Determine the (X, Y) coordinate at the center of the cell enclosing the given text.  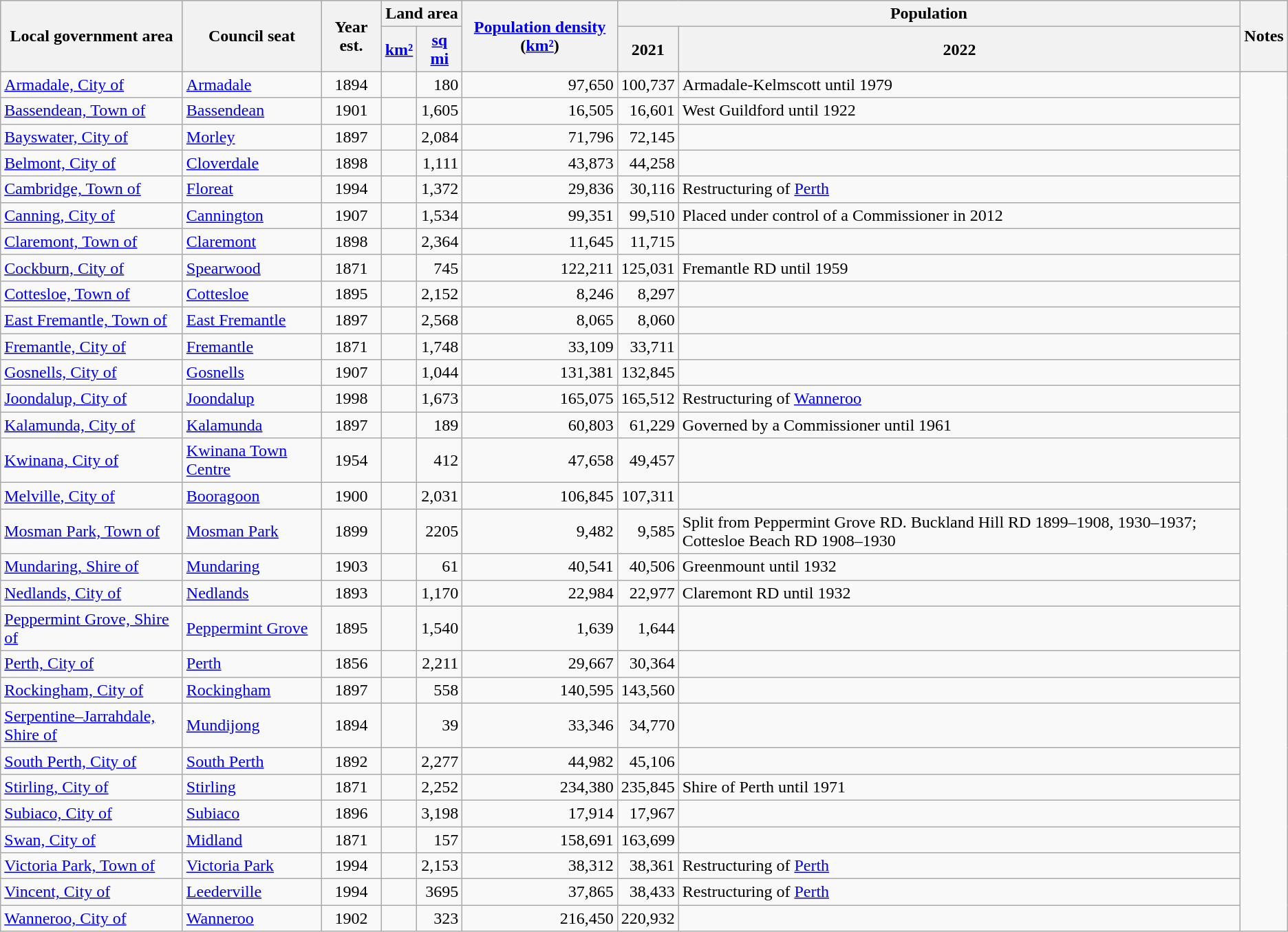
Swan, City of (92, 840)
Population (929, 14)
Spearwood (252, 268)
17,967 (648, 813)
38,361 (648, 866)
Belmont, City of (92, 163)
71,796 (539, 137)
44,982 (539, 761)
1,644 (648, 629)
29,836 (539, 189)
2,152 (440, 294)
Leederville (252, 892)
163,699 (648, 840)
Fremantle RD until 1959 (959, 268)
sq mi (440, 50)
1954 (352, 461)
Joondalup (252, 399)
9,482 (539, 531)
East Fremantle, Town of (92, 320)
38,433 (648, 892)
8,297 (648, 294)
Mundaring (252, 567)
1901 (352, 111)
Rockingham (252, 690)
1,170 (440, 593)
125,031 (648, 268)
Vincent, City of (92, 892)
Perth (252, 664)
34,770 (648, 725)
2,153 (440, 866)
Cottesloe, Town of (92, 294)
2,568 (440, 320)
157 (440, 840)
Kalamunda, City of (92, 425)
Perth, City of (92, 664)
8,060 (648, 320)
235,845 (648, 787)
45,106 (648, 761)
33,346 (539, 725)
1,540 (440, 629)
49,457 (648, 461)
106,845 (539, 496)
1,639 (539, 629)
165,512 (648, 399)
131,381 (539, 373)
Mundijong (252, 725)
Morley (252, 137)
Notes (1265, 36)
Kwinana, City of (92, 461)
100,737 (648, 85)
2,252 (440, 787)
132,845 (648, 373)
Gosnells (252, 373)
Wanneroo, City of (92, 918)
22,984 (539, 593)
Placed under control of a Commissioner in 2012 (959, 215)
Rockingham, City of (92, 690)
323 (440, 918)
Armadale (252, 85)
2022 (959, 50)
Land area (422, 14)
Melville, City of (92, 496)
Kalamunda (252, 425)
158,691 (539, 840)
Gosnells, City of (92, 373)
2,211 (440, 664)
1998 (352, 399)
South Perth (252, 761)
33,109 (539, 346)
Peppermint Grove, Shire of (92, 629)
40,506 (648, 567)
1,111 (440, 163)
1,372 (440, 189)
33,711 (648, 346)
61 (440, 567)
West Guildford until 1922 (959, 111)
1903 (352, 567)
Floreat (252, 189)
Fremantle, City of (92, 346)
Council seat (252, 36)
South Perth, City of (92, 761)
Subiaco (252, 813)
216,450 (539, 918)
East Fremantle (252, 320)
Cockburn, City of (92, 268)
122,211 (539, 268)
38,312 (539, 866)
2,277 (440, 761)
Armadale, City of (92, 85)
140,595 (539, 690)
1902 (352, 918)
189 (440, 425)
2205 (440, 531)
22,977 (648, 593)
558 (440, 690)
16,505 (539, 111)
Canning, City of (92, 215)
Victoria Park (252, 866)
17,914 (539, 813)
2,084 (440, 137)
1,748 (440, 346)
Local government area (92, 36)
Restructuring of Wanneroo (959, 399)
1892 (352, 761)
99,351 (539, 215)
Cloverdale (252, 163)
60,803 (539, 425)
Cannington (252, 215)
165,075 (539, 399)
220,932 (648, 918)
km² (399, 50)
30,116 (648, 189)
1,044 (440, 373)
Midland (252, 840)
61,229 (648, 425)
1900 (352, 496)
40,541 (539, 567)
72,145 (648, 137)
Mosman Park, Town of (92, 531)
Shire of Perth until 1971 (959, 787)
44,258 (648, 163)
43,873 (539, 163)
412 (440, 461)
1893 (352, 593)
Subiaco, City of (92, 813)
Kwinana Town Centre (252, 461)
30,364 (648, 664)
37,865 (539, 892)
2,364 (440, 241)
39 (440, 725)
Fremantle (252, 346)
Stirling, City of (92, 787)
Cambridge, Town of (92, 189)
Mundaring, Shire of (92, 567)
Greenmount until 1932 (959, 567)
Bayswater, City of (92, 137)
2021 (648, 50)
Nedlands (252, 593)
3,198 (440, 813)
1896 (352, 813)
Mosman Park (252, 531)
1899 (352, 531)
Booragoon (252, 496)
16,601 (648, 111)
1856 (352, 664)
Claremont (252, 241)
180 (440, 85)
9,585 (648, 531)
Serpentine–Jarrahdale, Shire of (92, 725)
Governed by a Commissioner until 1961 (959, 425)
Bassendean (252, 111)
Joondalup, City of (92, 399)
Claremont RD until 1932 (959, 593)
11,715 (648, 241)
745 (440, 268)
Cottesloe (252, 294)
11,645 (539, 241)
1,673 (440, 399)
97,650 (539, 85)
Bassendean, Town of (92, 111)
107,311 (648, 496)
Peppermint Grove (252, 629)
3695 (440, 892)
Wanneroo (252, 918)
Claremont, Town of (92, 241)
8,065 (539, 320)
Year est. (352, 36)
Split from Peppermint Grove RD. Buckland Hill RD 1899–1908, 1930–1937; Cottesloe Beach RD 1908–1930 (959, 531)
Victoria Park, Town of (92, 866)
1,534 (440, 215)
1,605 (440, 111)
8,246 (539, 294)
Stirling (252, 787)
99,510 (648, 215)
Population density (km²) (539, 36)
2,031 (440, 496)
Nedlands, City of (92, 593)
Armadale-Kelmscott until 1979 (959, 85)
143,560 (648, 690)
234,380 (539, 787)
29,667 (539, 664)
47,658 (539, 461)
